For the text-containing cell, return its midpoint in [X, Y] coordinate format. 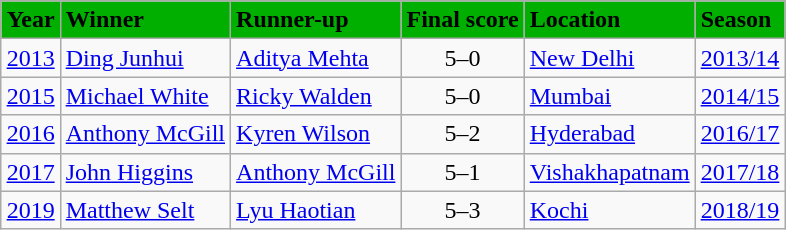
5–1 [462, 172]
2019 [30, 210]
2018/19 [740, 210]
Final score [462, 20]
Ricky Walden [316, 96]
John Higgins [145, 172]
Runner-up [316, 20]
Mumbai [610, 96]
5–2 [462, 134]
Winner [145, 20]
2013/14 [740, 58]
New Delhi [610, 58]
Location [610, 20]
2017 [30, 172]
Michael White [145, 96]
2016 [30, 134]
Lyu Haotian [316, 210]
Ding Junhui [145, 58]
Kochi [610, 210]
Season [740, 20]
Aditya Mehta [316, 58]
2017/18 [740, 172]
2015 [30, 96]
Kyren Wilson [316, 134]
2013 [30, 58]
Matthew Selt [145, 210]
2016/17 [740, 134]
Year [30, 20]
5–3 [462, 210]
Hyderabad [610, 134]
Vishakhapatnam [610, 172]
2014/15 [740, 96]
